Output the (x, y) coordinate of the center of the cell containing the given text.  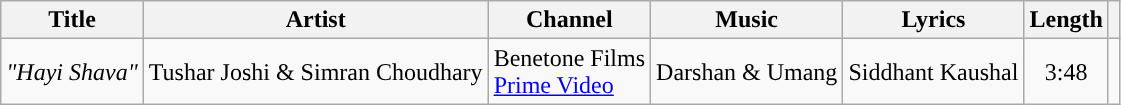
Tushar Joshi & Simran Choudhary (316, 72)
Artist (316, 20)
Music (747, 20)
Lyrics (934, 20)
"Hayi Shava" (72, 72)
Darshan & Umang (747, 72)
Title (72, 20)
Channel (569, 20)
3:48 (1066, 72)
Length (1066, 20)
Benetone FilmsPrime Video (569, 72)
Siddhant Kaushal (934, 72)
